Locate the cell with the specified text and output its [X, Y] center coordinate. 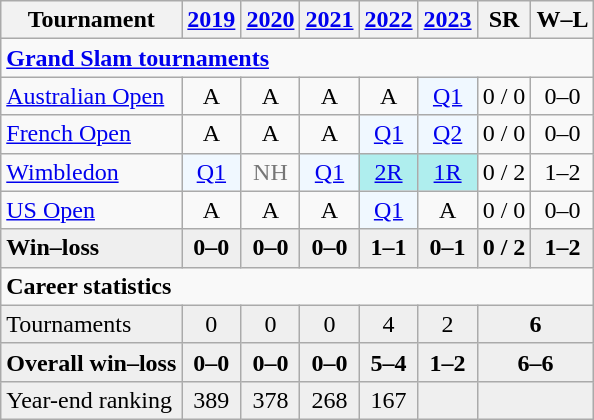
4 [388, 324]
2 [448, 324]
Q2 [448, 134]
NH [270, 172]
167 [388, 400]
5–4 [388, 362]
2023 [448, 20]
2021 [330, 20]
2R [388, 172]
6 [536, 324]
Tournament [92, 20]
Overall win–loss [92, 362]
389 [212, 400]
Australian Open [92, 96]
2022 [388, 20]
W–L [562, 20]
Year-end ranking [92, 400]
US Open [92, 210]
2019 [212, 20]
1–1 [388, 248]
Wimbledon [92, 172]
Tournaments [92, 324]
French Open [92, 134]
SR [504, 20]
6–6 [536, 362]
Career statistics [298, 286]
378 [270, 400]
Grand Slam tournaments [298, 58]
2020 [270, 20]
Win–loss [92, 248]
268 [330, 400]
0–1 [448, 248]
1R [448, 172]
